Locate the cell with the specified text and output its [X, Y] center coordinate. 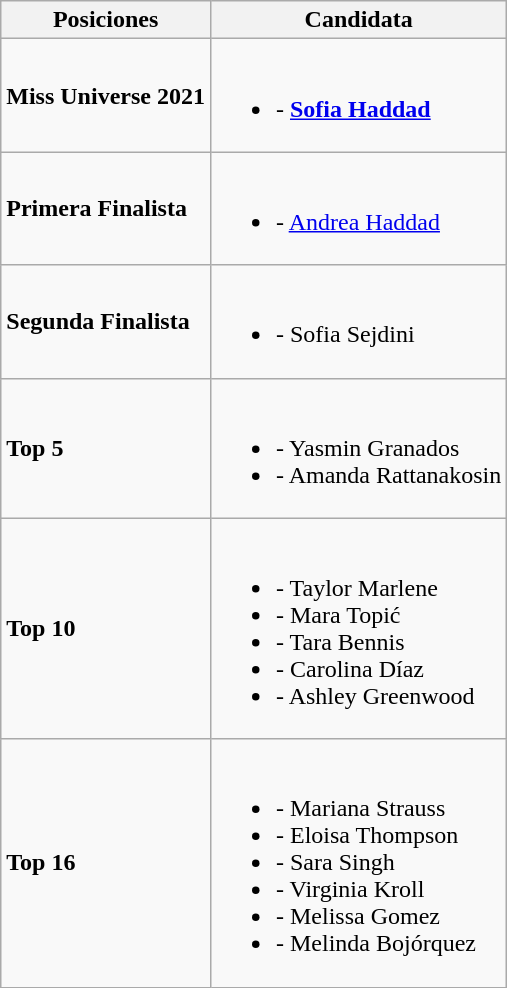
- Mariana Strauss - Eloisa Thompson - Sara Singh - Virginia Kroll - Melissa Gomez - Melinda Bojórquez [358, 863]
- Sofia Haddad [358, 96]
Candidata [358, 20]
- Andrea Haddad [358, 208]
Top 10 [106, 628]
Primera Finalista [106, 208]
- Yasmin Granados - Amanda Rattanakosin [358, 448]
Posiciones [106, 20]
Miss Universe 2021 [106, 96]
Top 5 [106, 448]
- Sofia Sejdini [358, 322]
- Taylor Marlene - Mara Topić - Tara Bennis - Carolina Díaz - Ashley Greenwood [358, 628]
Top 16 [106, 863]
Segunda Finalista [106, 322]
